From the cell containing the given text, extract its center point as [X, Y] coordinate. 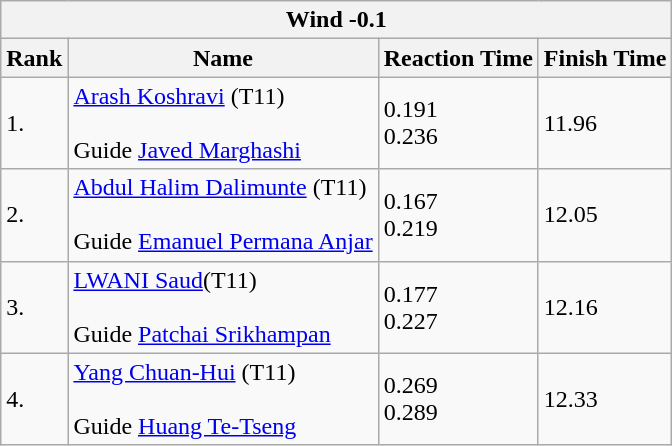
11.96 [605, 123]
Rank [34, 58]
2. [34, 215]
Wind -0.1 [336, 20]
0.1910.236 [458, 123]
Name [223, 58]
Abdul Halim Dalimunte (T11) Guide Emanuel Permana Anjar [223, 215]
Arash Koshravi (T11)Guide Javed Marghashi [223, 123]
12.16 [605, 307]
Reaction Time [458, 58]
12.33 [605, 399]
12.05 [605, 215]
Finish Time [605, 58]
Yang Chuan-Hui (T11) Guide Huang Te-Tseng [223, 399]
LWANI Saud(T11)Guide Patchai Srikhampan [223, 307]
4. [34, 399]
0.1770.227 [458, 307]
1. [34, 123]
3. [34, 307]
0.1670.219 [458, 215]
0.2690.289 [458, 399]
